Search for the cell housing the specified text and yield its [X, Y] center coordinate. 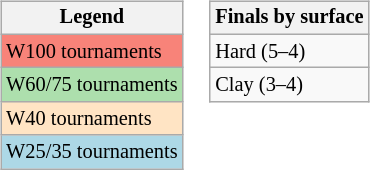
W25/35 tournaments [92, 152]
W40 tournaments [92, 119]
Hard (5–4) [289, 51]
W100 tournaments [92, 51]
W60/75 tournaments [92, 85]
Finals by surface [289, 18]
Clay (3–4) [289, 85]
Legend [92, 18]
